Identify which cell holds the provided text, then report its [x, y] central coordinate. 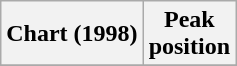
Chart (1998) [72, 34]
Peakposition [189, 34]
